Extract the (X, Y) coordinate from the center of the cell holding the provided text.  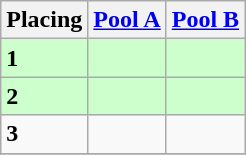
Pool B (205, 20)
Placing (44, 20)
1 (44, 58)
2 (44, 96)
3 (44, 134)
Pool A (127, 20)
